Pinpoint the cell where the given text exists, returning its [X, Y] midpoint coordinate. 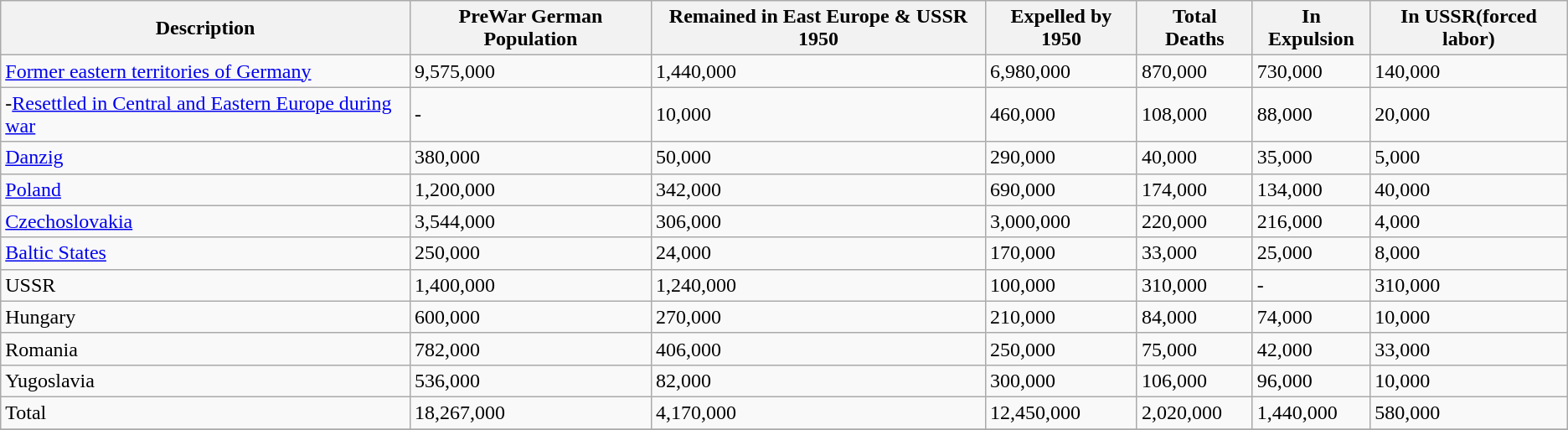
Danzig [206, 158]
580,000 [1469, 412]
782,000 [530, 349]
730,000 [1311, 71]
174,000 [1194, 189]
6,980,000 [1062, 71]
4,000 [1469, 221]
Total [206, 412]
600,000 [530, 317]
Description [206, 28]
In USSR(forced labor) [1469, 28]
5,000 [1469, 158]
4,170,000 [818, 412]
290,000 [1062, 158]
12,450,000 [1062, 412]
Remained in East Europe & USSR 1950 [818, 28]
In Expulsion [1311, 28]
216,000 [1311, 221]
536,000 [530, 381]
106,000 [1194, 381]
3,000,000 [1062, 221]
460,000 [1062, 114]
24,000 [818, 253]
35,000 [1311, 158]
PreWar German Population [530, 28]
Poland [206, 189]
96,000 [1311, 381]
9,575,000 [530, 71]
380,000 [530, 158]
870,000 [1194, 71]
Yugoslavia [206, 381]
1,240,000 [818, 285]
Romania [206, 349]
1,200,000 [530, 189]
306,000 [818, 221]
20,000 [1469, 114]
134,000 [1311, 189]
82,000 [818, 381]
88,000 [1311, 114]
100,000 [1062, 285]
Former eastern territories of Germany [206, 71]
210,000 [1062, 317]
690,000 [1062, 189]
50,000 [818, 158]
-Resettled in Central and Eastern Europe during war [206, 114]
406,000 [818, 349]
Hungary [206, 317]
75,000 [1194, 349]
270,000 [818, 317]
140,000 [1469, 71]
Total Deaths [1194, 28]
25,000 [1311, 253]
74,000 [1311, 317]
220,000 [1194, 221]
84,000 [1194, 317]
8,000 [1469, 253]
Baltic States [206, 253]
342,000 [818, 189]
170,000 [1062, 253]
Czechoslovakia [206, 221]
2,020,000 [1194, 412]
1,400,000 [530, 285]
18,267,000 [530, 412]
3,544,000 [530, 221]
300,000 [1062, 381]
USSR [206, 285]
42,000 [1311, 349]
108,000 [1194, 114]
Expelled by 1950 [1062, 28]
